Extract the [x, y] coordinate from the center of the cell holding the provided text.  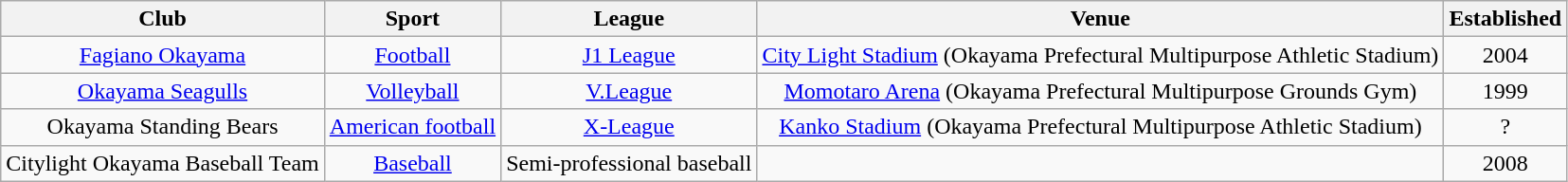
1999 [1505, 91]
Football [412, 55]
2004 [1505, 55]
2008 [1505, 163]
Established [1505, 19]
V.League [629, 91]
City Light Stadium (Okayama Prefectural Multipurpose Athletic Stadium) [1101, 55]
Sport [412, 19]
Club [163, 19]
J1 League [629, 55]
Citylight Okayama Baseball Team [163, 163]
Okayama Seagulls [163, 91]
Kanko Stadium (Okayama Prefectural Multipurpose Athletic Stadium) [1101, 127]
Volleyball [412, 91]
Venue [1101, 19]
Semi-professional baseball [629, 163]
League [629, 19]
American football [412, 127]
Momotaro Arena (Okayama Prefectural Multipurpose Grounds Gym) [1101, 91]
? [1505, 127]
Baseball [412, 163]
X-League [629, 127]
Okayama Standing Bears [163, 127]
Fagiano Okayama [163, 55]
